Pinpoint the cell where the given text exists, returning its [X, Y] midpoint coordinate. 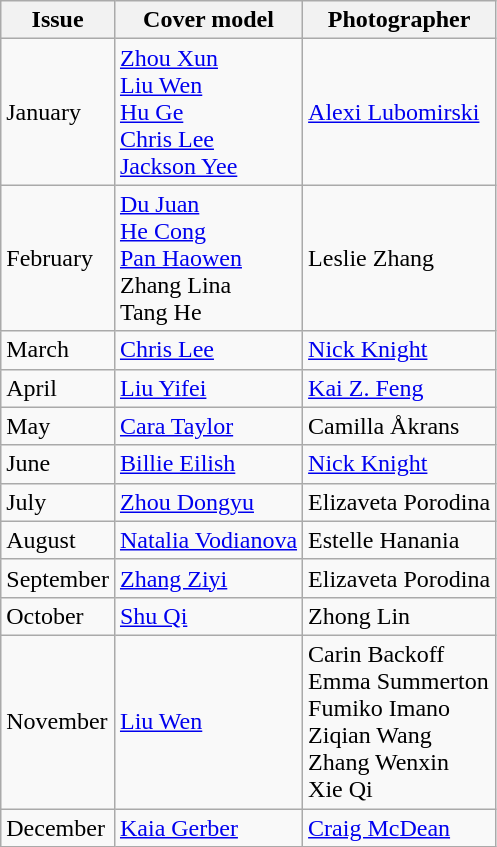
March [58, 350]
Estelle Hanania [400, 540]
Kaia Gerber [208, 827]
September [58, 578]
Du JuanHe CongPan Haowen Zhang LinaTang He [208, 258]
November [58, 722]
Zhou XunLiu WenHu GeChris LeeJackson Yee [208, 112]
Carin Backoff Emma Summerton Fumiko Imano Ziqian Wang Zhang Wenxin Xie Qi [400, 722]
Kai Z. Feng [400, 388]
Issue [58, 20]
Natalia Vodianova [208, 540]
Zhong Lin [400, 616]
Liu Wen [208, 722]
Camilla Åkrans [400, 426]
Chris Lee [208, 350]
May [58, 426]
Shu Qi [208, 616]
Zhou Dongyu [208, 502]
Cover model [208, 20]
July [58, 502]
Liu Yifei [208, 388]
Craig McDean [400, 827]
Leslie Zhang [400, 258]
Billie Eilish [208, 464]
April [58, 388]
June [58, 464]
Alexi Lubomirski [400, 112]
Cara Taylor [208, 426]
December [58, 827]
October [58, 616]
Photographer [400, 20]
Zhang Ziyi [208, 578]
January [58, 112]
February [58, 258]
August [58, 540]
